Find where the given text appears and provide that cell's center as [X, Y] coordinate. 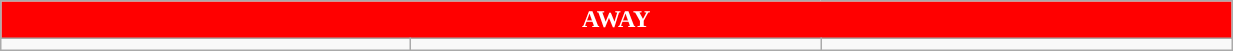
AWAY [616, 20]
